Locate the cell with the specified text and output its [X, Y] center coordinate. 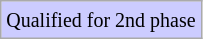
Qualified for 2nd phase [101, 20]
